Capture the cell that displays the provided text and extract its (X, Y) central coordinate. 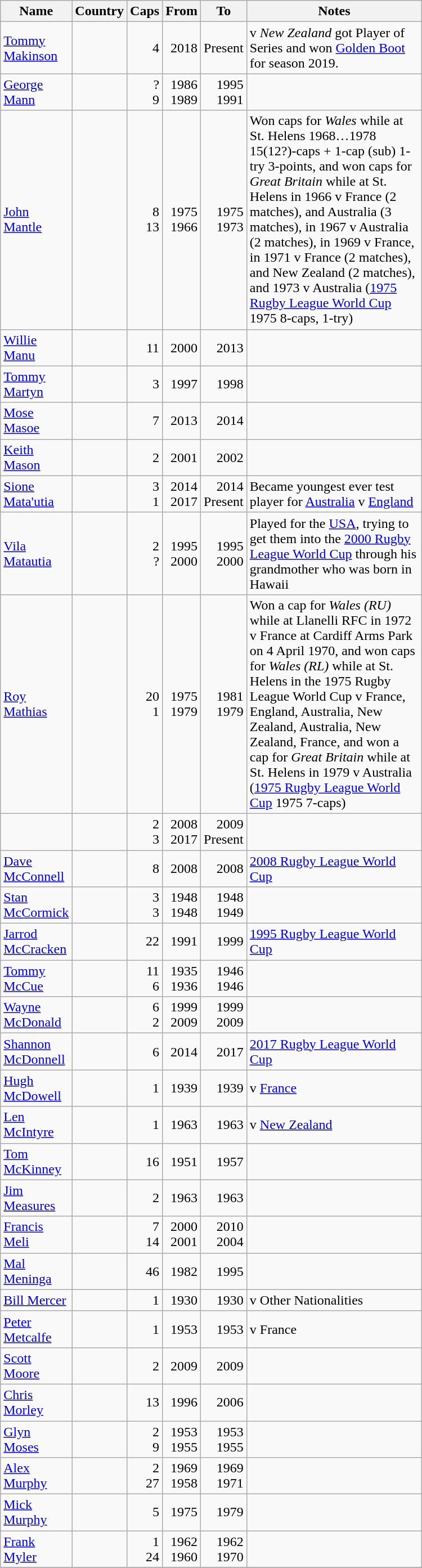
Notes (334, 11)
Alex Murphy (36, 1476)
v New Zealand got Player of Series and won Golden Boot for season 2019. (334, 48)
2014Present (224, 494)
3 (145, 384)
16 (145, 1162)
1999 (224, 942)
20102004 (224, 1235)
Shannon McDonnell (36, 1051)
31 (145, 494)
v New Zealand (334, 1125)
2009Present (224, 832)
2? (145, 553)
1975 (182, 1513)
Glyn Moses (36, 1439)
19751973 (224, 219)
19861989 (182, 92)
John Mantle (36, 219)
714 (145, 1235)
1957 (224, 1162)
2008 Rugby League World Cup (334, 868)
Mick Murphy (36, 1513)
116 (145, 978)
1997 (182, 384)
19751979 (182, 704)
Sione Mata'utia (36, 494)
Bill Mercer (36, 1300)
Chris Morley (36, 1403)
23 (145, 832)
1991 (182, 942)
Peter Metcalfe (36, 1329)
From (182, 11)
Scott Moore (36, 1365)
Vila Matautia (36, 553)
Frank Myler (36, 1549)
19461946 (224, 978)
11 (145, 348)
Tommy Makinson (36, 48)
Stan McCormick (36, 905)
Jarrod McCracken (36, 942)
19481949 (224, 905)
Len McIntyre (36, 1125)
Tommy McCue (36, 978)
Hugh McDowell (36, 1088)
2017 (224, 1051)
Present (224, 48)
124 (145, 1549)
Country (100, 11)
22 (145, 942)
Keith Mason (36, 457)
Name (36, 11)
2000 (182, 348)
Tommy Martyn (36, 384)
2018 (182, 48)
1996 (182, 1403)
19621970 (224, 1549)
Willie Manu (36, 348)
Roy Mathias (36, 704)
19691958 (182, 1476)
20082017 (182, 832)
v Other Nationalities (334, 1300)
29 (145, 1439)
?9 (145, 92)
Francis Meli (36, 1235)
13 (145, 1403)
5 (145, 1513)
19351936 (182, 978)
19811979 (224, 704)
19621960 (182, 1549)
2002 (224, 457)
Tom McKinney (36, 1162)
2001 (182, 457)
46 (145, 1271)
20002001 (182, 1235)
Played for the USA, trying to get them into the 2000 Rugby League World Cup through his grandmother who was born in Hawaii (334, 553)
201 (145, 704)
1982 (182, 1271)
Mose Masoe (36, 421)
1995 Rugby League World Cup (334, 942)
19481948 (182, 905)
Became youngest ever test player for Australia v England (334, 494)
1998 (224, 384)
19951991 (224, 92)
2006 (224, 1403)
6 (145, 1051)
Wayne McDonald (36, 1015)
1951 (182, 1162)
4 (145, 48)
33 (145, 905)
George Mann (36, 92)
1995 (224, 1271)
Mal Meninga (36, 1271)
7 (145, 421)
2017 Rugby League World Cup (334, 1051)
Jim Measures (36, 1198)
19691971 (224, 1476)
8 (145, 868)
227 (145, 1476)
Caps (145, 11)
To (224, 11)
813 (145, 219)
1979 (224, 1513)
62 (145, 1015)
19751966 (182, 219)
20142017 (182, 494)
Dave McConnell (36, 868)
